Detect which cell encompasses the target text, then output its (x, y) center coordinate. 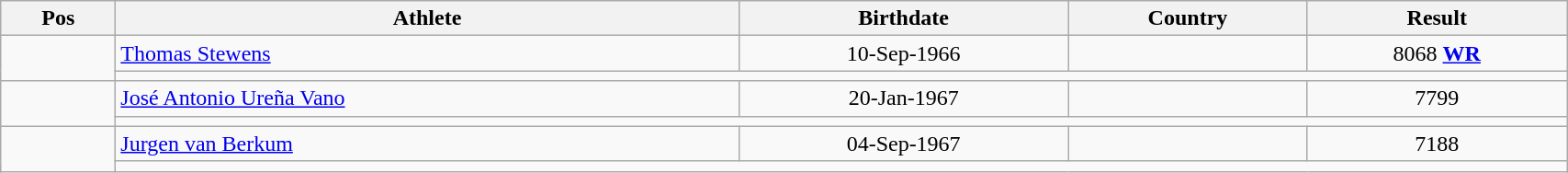
Thomas Stewens (427, 53)
Jurgen van Berkum (427, 144)
10-Sep-1966 (904, 53)
José Antonio Ureña Vano (427, 98)
Pos (59, 18)
Athlete (427, 18)
Country (1188, 18)
20-Jan-1967 (904, 98)
7188 (1437, 144)
8068 WR (1437, 53)
7799 (1437, 98)
04-Sep-1967 (904, 144)
Result (1437, 18)
Birthdate (904, 18)
